Identify which cell holds the provided text, then report its [X, Y] central coordinate. 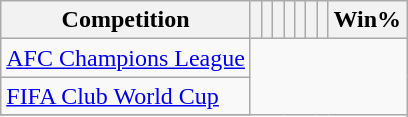
FIFA Club World Cup [126, 96]
Competition [126, 20]
Win% [368, 20]
AFC Champions League [126, 58]
